Pinpoint the cell where the given text exists, returning its [x, y] midpoint coordinate. 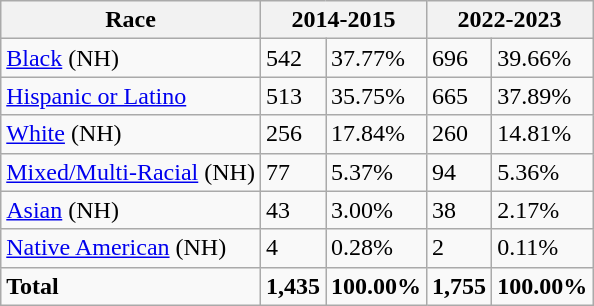
256 [292, 134]
Total [131, 286]
5.37% [376, 172]
14.81% [542, 134]
542 [292, 58]
35.75% [376, 96]
Native American (NH) [131, 248]
43 [292, 210]
1,755 [460, 286]
4 [292, 248]
Black (NH) [131, 58]
37.77% [376, 58]
17.84% [376, 134]
Hispanic or Latino [131, 96]
5.36% [542, 172]
94 [460, 172]
1,435 [292, 286]
38 [460, 210]
696 [460, 58]
513 [292, 96]
0.11% [542, 248]
Mixed/Multi-Racial (NH) [131, 172]
Race [131, 20]
White (NH) [131, 134]
3.00% [376, 210]
37.89% [542, 96]
2.17% [542, 210]
665 [460, 96]
77 [292, 172]
2014-2015 [343, 20]
39.66% [542, 58]
2022-2023 [510, 20]
260 [460, 134]
Asian (NH) [131, 210]
2 [460, 248]
0.28% [376, 248]
